Pinpoint the cell where the given text exists, returning its (X, Y) midpoint coordinate. 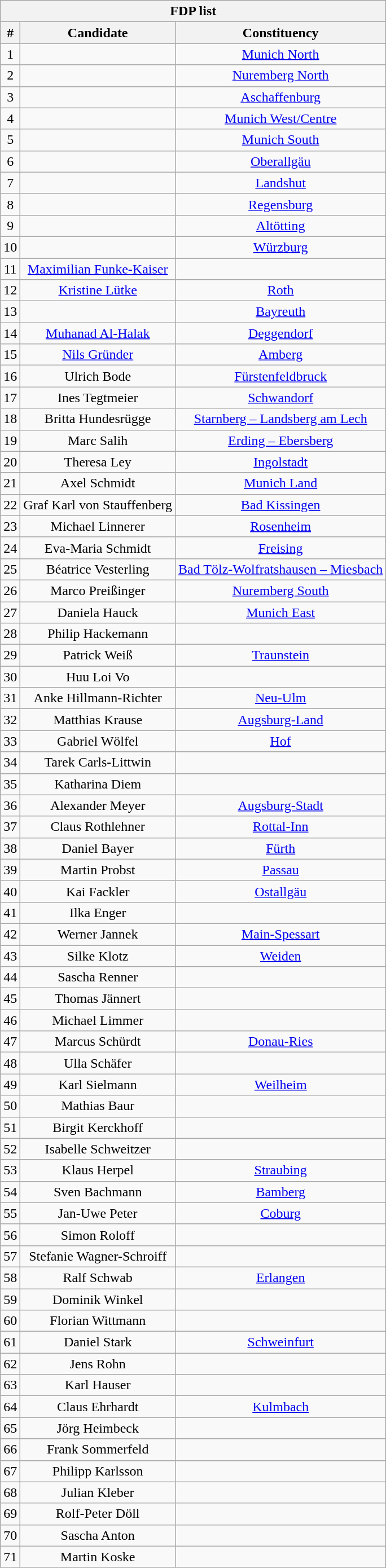
47 (10, 1042)
Alexander Meyer (98, 805)
56 (10, 1235)
52 (10, 1149)
Ulla Schäfer (98, 1063)
Karl Sielmann (98, 1085)
14 (10, 333)
Kristine Lütke (98, 290)
Stefanie Wagner-Schroiff (98, 1256)
Erlangen (281, 1278)
Munich South (281, 140)
Graf Karl von Stauffenberg (98, 505)
Eva-Maria Schmidt (98, 548)
Simon Roloff (98, 1235)
68 (10, 1492)
Munich Land (281, 483)
Muhanad Al-Halak (98, 333)
Ralf Schwab (98, 1278)
21 (10, 483)
Neu-Ulm (281, 698)
53 (10, 1170)
16 (10, 376)
Bad Tölz-Wolfratshausen – Miesbach (281, 569)
58 (10, 1278)
Altötting (281, 226)
40 (10, 891)
66 (10, 1450)
43 (10, 956)
45 (10, 999)
Landshut (281, 183)
13 (10, 312)
Anke Hillmann-Richter (98, 698)
64 (10, 1407)
Nuremberg North (281, 76)
Ilka Enger (98, 913)
Claus Ehrhardt (98, 1407)
Oberallgäu (281, 161)
59 (10, 1299)
Würzburg (281, 247)
Jens Rohn (98, 1364)
Werner Jannek (98, 934)
15 (10, 355)
Munich West/Centre (281, 118)
12 (10, 290)
28 (10, 634)
54 (10, 1192)
67 (10, 1471)
17 (10, 398)
Weiden (281, 956)
34 (10, 763)
Sascha Renner (98, 977)
Kai Fackler (98, 891)
57 (10, 1256)
2 (10, 76)
Huu Loi Vo (98, 677)
Fürstenfeldbruck (281, 376)
26 (10, 591)
22 (10, 505)
Sven Bachmann (98, 1192)
38 (10, 848)
Kulmbach (281, 1407)
Marco Preißinger (98, 591)
Hof (281, 741)
Julian Kleber (98, 1492)
27 (10, 612)
Claus Rothlehner (98, 827)
Marcus Schürdt (98, 1042)
Ostallgäu (281, 891)
3 (10, 97)
62 (10, 1364)
7 (10, 183)
Fürth (281, 848)
Katharina Diem (98, 784)
Munich North (281, 54)
Rottal-Inn (281, 827)
Bayreuth (281, 312)
39 (10, 870)
Weilheim (281, 1085)
25 (10, 569)
Bamberg (281, 1192)
Rolf-Peter Döll (98, 1514)
Ingolstadt (281, 462)
Donau-Ries (281, 1042)
Philip Hackemann (98, 634)
Traunstein (281, 655)
Tarek Carls-Littwin (98, 763)
41 (10, 913)
Marc Salih (98, 441)
Maximilian Funke-Kaiser (98, 269)
60 (10, 1321)
Straubing (281, 1170)
Silke Klotz (98, 956)
44 (10, 977)
FDP list (193, 11)
1 (10, 54)
19 (10, 441)
Deggendorf (281, 333)
Britta Hundesrügge (98, 419)
Jan-Uwe Peter (98, 1213)
23 (10, 526)
51 (10, 1127)
Munich East (281, 612)
31 (10, 698)
Coburg (281, 1213)
Augsburg-Stadt (281, 805)
Gabriel Wölfel (98, 741)
69 (10, 1514)
Karl Hauser (98, 1385)
Rosenheim (281, 526)
Main-Spessart (281, 934)
Passau (281, 870)
18 (10, 419)
Philipp Karlsson (98, 1471)
48 (10, 1063)
49 (10, 1085)
Béatrice Vesterling (98, 569)
61 (10, 1342)
8 (10, 204)
55 (10, 1213)
Candidate (98, 33)
Constituency (281, 33)
Regensburg (281, 204)
Freising (281, 548)
Schwandorf (281, 398)
Ines Tegtmeier (98, 398)
30 (10, 677)
Birgit Kerckhoff (98, 1127)
50 (10, 1106)
20 (10, 462)
24 (10, 548)
33 (10, 741)
9 (10, 226)
Michael Limmer (98, 1020)
Aschaffenburg (281, 97)
Nuremberg South (281, 591)
Sascha Anton (98, 1535)
Daniel Stark (98, 1342)
Isabelle Schweitzer (98, 1149)
42 (10, 934)
Matthias Krause (98, 720)
Schweinfurt (281, 1342)
Thomas Jännert (98, 999)
4 (10, 118)
5 (10, 140)
Michael Linnerer (98, 526)
46 (10, 1020)
Axel Schmidt (98, 483)
35 (10, 784)
Martin Koske (98, 1557)
Frank Sommerfeld (98, 1450)
Daniela Hauck (98, 612)
Jörg Heimbeck (98, 1428)
Roth (281, 290)
Klaus Herpel (98, 1170)
Ulrich Bode (98, 376)
6 (10, 161)
32 (10, 720)
Augsburg-Land (281, 720)
36 (10, 805)
Theresa Ley (98, 462)
Nils Gründer (98, 355)
Erding – Ebersberg (281, 441)
70 (10, 1535)
11 (10, 269)
29 (10, 655)
63 (10, 1385)
Dominik Winkel (98, 1299)
Mathias Baur (98, 1106)
Daniel Bayer (98, 848)
Starnberg – Landsberg am Lech (281, 419)
65 (10, 1428)
Bad Kissingen (281, 505)
Martin Probst (98, 870)
Amberg (281, 355)
71 (10, 1557)
# (10, 33)
Patrick Weiß (98, 655)
37 (10, 827)
Florian Wittmann (98, 1321)
10 (10, 247)
